Determine the [X, Y] coordinate at the center of the cell enclosing the given text.  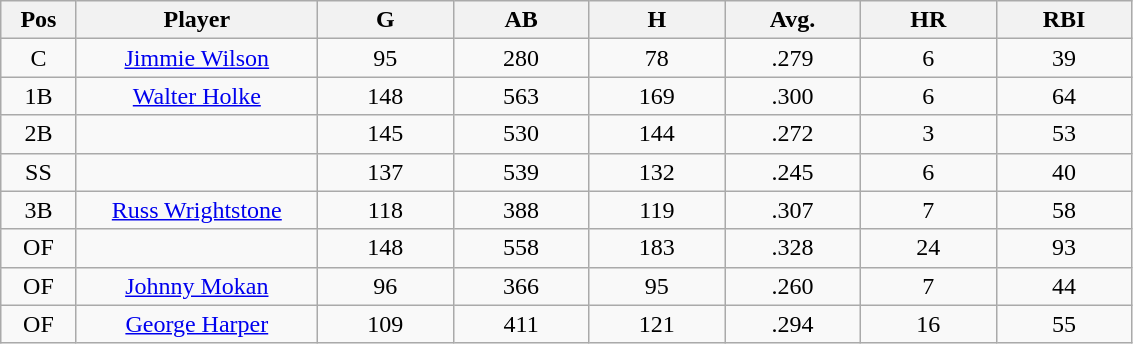
119 [657, 210]
144 [657, 134]
53 [1064, 134]
3 [928, 134]
563 [521, 96]
132 [657, 172]
Jimmie Wilson [196, 58]
109 [385, 324]
Player [196, 20]
40 [1064, 172]
2B [38, 134]
Walter Holke [196, 96]
24 [928, 248]
Pos [38, 20]
3B [38, 210]
388 [521, 210]
169 [657, 96]
64 [1064, 96]
366 [521, 286]
411 [521, 324]
RBI [1064, 20]
.307 [793, 210]
121 [657, 324]
SS [38, 172]
55 [1064, 324]
1B [38, 96]
AB [521, 20]
93 [1064, 248]
539 [521, 172]
558 [521, 248]
39 [1064, 58]
Avg. [793, 20]
George Harper [196, 324]
HR [928, 20]
58 [1064, 210]
H [657, 20]
145 [385, 134]
.245 [793, 172]
.328 [793, 248]
G [385, 20]
.279 [793, 58]
78 [657, 58]
44 [1064, 286]
96 [385, 286]
16 [928, 324]
Russ Wrightstone [196, 210]
137 [385, 172]
183 [657, 248]
.272 [793, 134]
.294 [793, 324]
530 [521, 134]
280 [521, 58]
.300 [793, 96]
118 [385, 210]
Johnny Mokan [196, 286]
C [38, 58]
.260 [793, 286]
